Output the (x, y) coordinate of the center of the cell containing the given text.  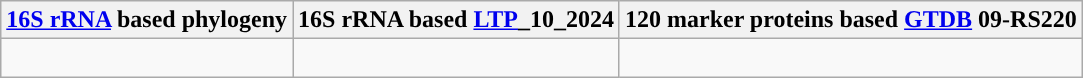
16S rRNA based phylogeny (147, 20)
120 marker proteins based GTDB 09-RS220 (850, 20)
16S rRNA based LTP_10_2024 (456, 20)
